Extract the [x, y] coordinate from the center of the cell holding the provided text.  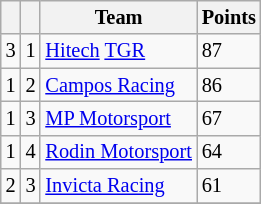
67 [229, 118]
86 [229, 85]
61 [229, 186]
Rodin Motorsport [118, 152]
MP Motorsport [118, 118]
87 [229, 51]
Campos Racing [118, 85]
Invicta Racing [118, 186]
Hitech TGR [118, 51]
Team [118, 17]
Points [229, 17]
64 [229, 152]
4 [31, 152]
